Return [X, Y] of the center of cell containing provided text 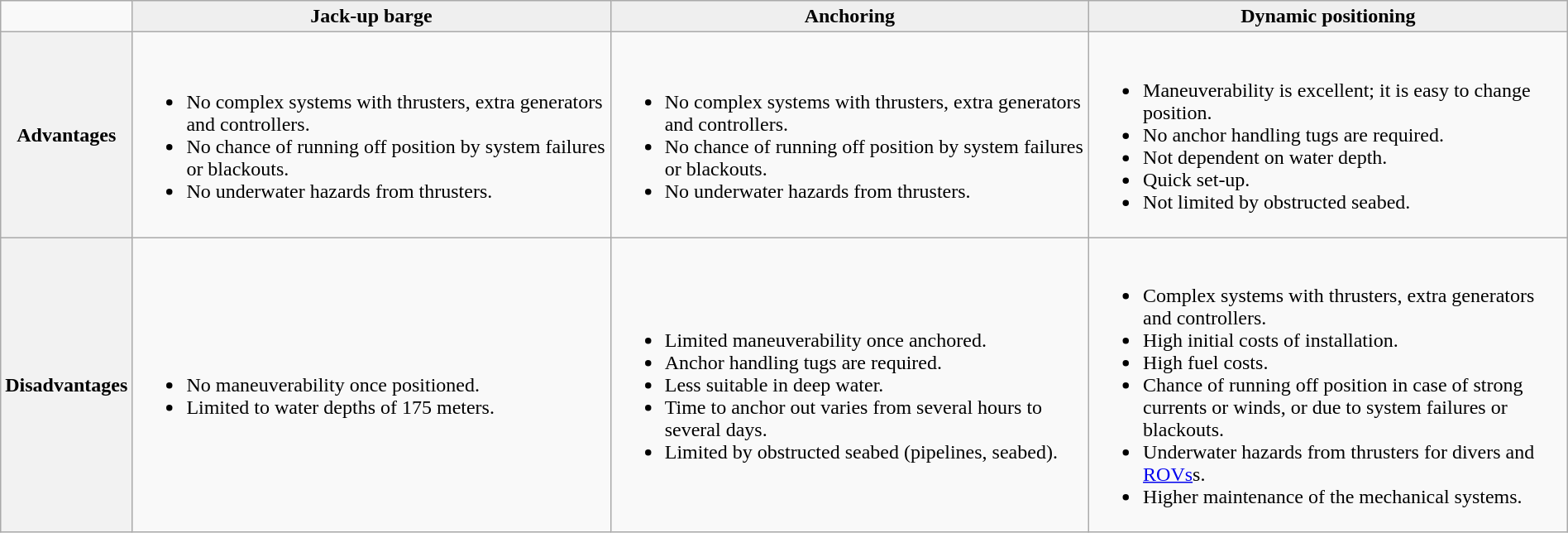
Anchoring [849, 17]
Advantages [66, 135]
Dynamic positioning [1328, 17]
No maneuverability once positioned.Limited to water depths of 175 meters. [371, 385]
Jack-up barge [371, 17]
Disadvantages [66, 385]
